Extract the (x, y) coordinate from the center of the cell holding the provided text.  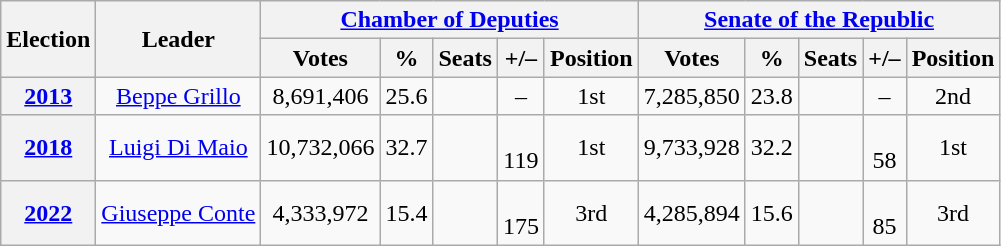
Chamber of Deputies (450, 20)
58 (884, 148)
4,285,894 (692, 212)
15.4 (406, 212)
9,733,928 (692, 148)
85 (884, 212)
Beppe Grillo (178, 96)
119 (520, 148)
Leader (178, 39)
Luigi Di Maio (178, 148)
175 (520, 212)
32.7 (406, 148)
15.6 (772, 212)
4,333,972 (320, 212)
2018 (48, 148)
2022 (48, 212)
7,285,850 (692, 96)
Giuseppe Conte (178, 212)
25.6 (406, 96)
Election (48, 39)
32.2 (772, 148)
2013 (48, 96)
2nd (953, 96)
Senate of the Republic (819, 20)
8,691,406 (320, 96)
23.8 (772, 96)
10,732,066 (320, 148)
